Return [X, Y] of the center of cell containing provided text 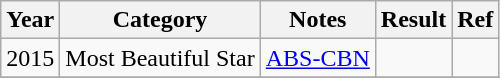
Ref [476, 20]
Category [160, 20]
Year [30, 20]
ABS-CBN [318, 58]
Result [413, 20]
Most Beautiful Star [160, 58]
2015 [30, 58]
Notes [318, 20]
